Identify which cell holds the provided text, then report its (X, Y) central coordinate. 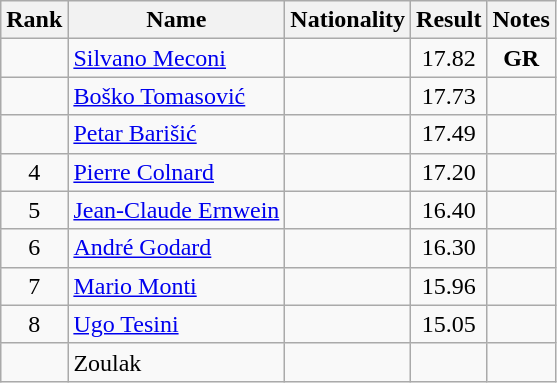
17.73 (449, 96)
Name (176, 20)
Silvano Meconi (176, 58)
17.49 (449, 134)
Boško Tomasović (176, 96)
Petar Barišić (176, 134)
GR (521, 58)
4 (34, 172)
15.05 (449, 324)
André Godard (176, 248)
Mario Monti (176, 286)
Jean-Claude Ernwein (176, 210)
Rank (34, 20)
8 (34, 324)
16.40 (449, 210)
6 (34, 248)
7 (34, 286)
Pierre Colnard (176, 172)
Zoulak (176, 362)
Nationality (348, 20)
Ugo Tesini (176, 324)
Notes (521, 20)
17.82 (449, 58)
17.20 (449, 172)
16.30 (449, 248)
5 (34, 210)
15.96 (449, 286)
Result (449, 20)
